Output the [X, Y] coordinate of the center of the cell containing the given text.  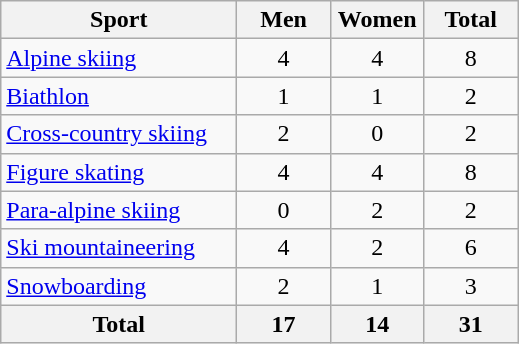
31 [471, 324]
17 [284, 324]
Women [377, 20]
6 [471, 248]
Para-alpine skiing [119, 210]
3 [471, 286]
Biathlon [119, 96]
Men [284, 20]
Cross-country skiing [119, 134]
14 [377, 324]
Snowboarding [119, 286]
Ski mountaineering [119, 248]
Figure skating [119, 172]
Sport [119, 20]
Alpine skiing [119, 58]
